Return the [x, y] coordinate for the center point of the cell that contains the specified text.  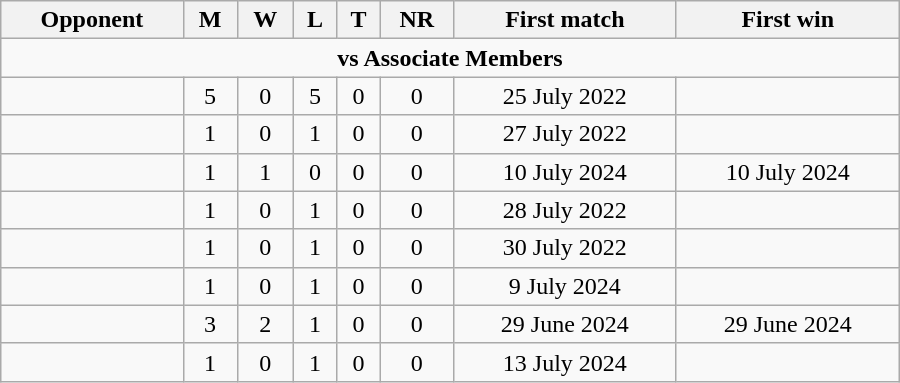
Opponent [92, 20]
T [358, 20]
W [265, 20]
vs Associate Members [450, 58]
L [314, 20]
First win [788, 20]
M [210, 20]
NR [416, 20]
9 July 2024 [564, 286]
13 July 2024 [564, 362]
2 [265, 324]
3 [210, 324]
30 July 2022 [564, 248]
25 July 2022 [564, 96]
First match [564, 20]
27 July 2022 [564, 134]
28 July 2022 [564, 210]
